Capture the cell that displays the provided text and extract its [X, Y] central coordinate. 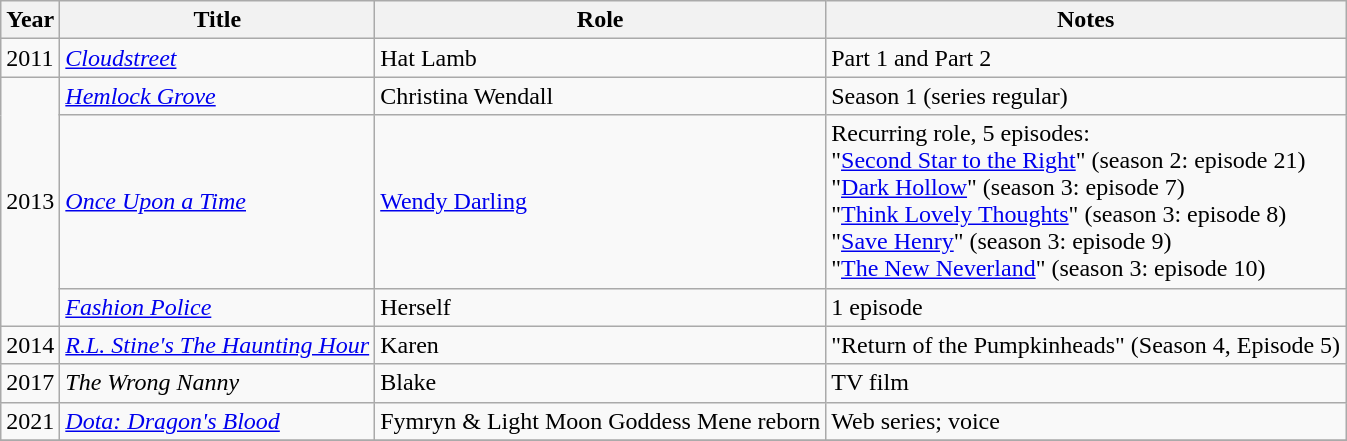
Herself [600, 307]
Hemlock Grove [218, 96]
2013 [30, 202]
The Wrong Nanny [218, 383]
Fashion Police [218, 307]
Blake [600, 383]
TV film [1086, 383]
Dota: Dragon's Blood [218, 421]
Once Upon a Time [218, 202]
Title [218, 20]
2014 [30, 345]
Web series; voice [1086, 421]
Notes [1086, 20]
R.L. Stine's The Haunting Hour [218, 345]
Season 1 (series regular) [1086, 96]
Role [600, 20]
2017 [30, 383]
Wendy Darling [600, 202]
"Return of the Pumpkinheads" (Season 4, Episode 5) [1086, 345]
Cloudstreet [218, 58]
2011 [30, 58]
Karen [600, 345]
Fymryn & Light Moon Goddess Mene reborn [600, 421]
1 episode [1086, 307]
Christina Wendall [600, 96]
Hat Lamb [600, 58]
2021 [30, 421]
Year [30, 20]
Part 1 and Part 2 [1086, 58]
